Provide the [x, y] coordinate of the cell's center where the given text is located.  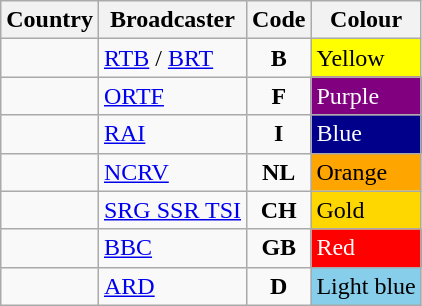
RTB / BRT [172, 58]
Code [279, 20]
NL [279, 172]
Colour [366, 20]
ARD [172, 286]
BBC [172, 248]
B [279, 58]
Orange [366, 172]
Red [366, 248]
ORTF [172, 96]
SRG SSR TSI [172, 210]
Gold [366, 210]
CH [279, 210]
Country [50, 20]
RAI [172, 134]
GB [279, 248]
NCRV [172, 172]
Yellow [366, 58]
Purple [366, 96]
Blue [366, 134]
D [279, 286]
F [279, 96]
Light blue [366, 286]
I [279, 134]
Broadcaster [172, 20]
